Pinpoint the cell where the given text exists, returning its [x, y] midpoint coordinate. 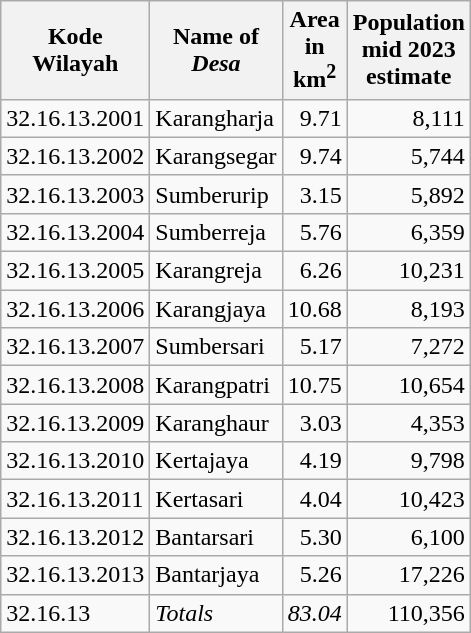
Karangpatri [216, 385]
3.15 [314, 194]
Kode Wilayah [76, 50]
10.68 [314, 309]
5.26 [314, 575]
9,798 [408, 461]
Bantarjaya [216, 575]
32.16.13 [76, 613]
Karangsegar [216, 156]
83.04 [314, 613]
5.30 [314, 537]
32.16.13.2002 [76, 156]
32.16.13.2007 [76, 347]
4.04 [314, 499]
4,353 [408, 423]
10,654 [408, 385]
Bantarsari [216, 537]
Totals [216, 613]
Kertasari [216, 499]
110,356 [408, 613]
Sumberreja [216, 232]
Sumbersari [216, 347]
32.16.13.2001 [76, 118]
5.76 [314, 232]
32.16.13.2008 [76, 385]
32.16.13.2012 [76, 537]
32.16.13.2006 [76, 309]
5,892 [408, 194]
Karanghaur [216, 423]
4.19 [314, 461]
10,231 [408, 271]
Karangjaya [216, 309]
3.03 [314, 423]
6.26 [314, 271]
Sumberurip [216, 194]
6,359 [408, 232]
10.75 [314, 385]
17,226 [408, 575]
Karangreja [216, 271]
Populationmid 2023estimate [408, 50]
8,193 [408, 309]
32.16.13.2009 [76, 423]
8,111 [408, 118]
32.16.13.2003 [76, 194]
Karangharja [216, 118]
32.16.13.2013 [76, 575]
9.74 [314, 156]
5.17 [314, 347]
32.16.13.2010 [76, 461]
9.71 [314, 118]
Kertajaya [216, 461]
7,272 [408, 347]
32.16.13.2004 [76, 232]
32.16.13.2005 [76, 271]
6,100 [408, 537]
Area in km2 [314, 50]
Name of Desa [216, 50]
10,423 [408, 499]
32.16.13.2011 [76, 499]
5,744 [408, 156]
